Locate the cell with the specified text and output its (X, Y) center coordinate. 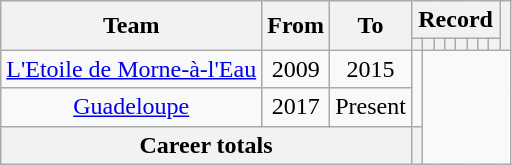
2017 (296, 107)
Guadeloupe (132, 107)
Present (371, 107)
To (371, 26)
From (296, 26)
L'Etoile de Morne-à-l'Eau (132, 69)
Career totals (206, 145)
Team (132, 26)
2015 (371, 69)
2009 (296, 69)
Record (455, 20)
